Scan for the cell matching the given text and deliver its [x, y] coordinate at center. 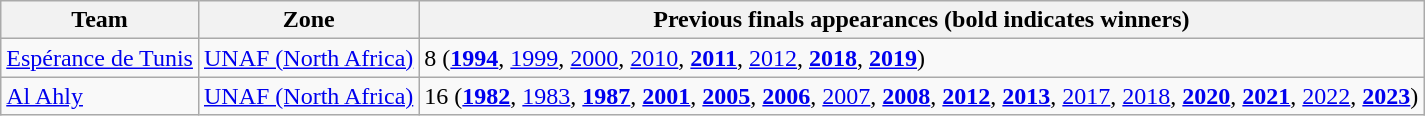
Espérance de Tunis [100, 58]
Zone [308, 20]
Previous finals appearances (bold indicates winners) [922, 20]
Al Ahly [100, 96]
8 (1994, 1999, 2000, 2010, 2011, 2012, 2018, 2019) [922, 58]
16 (1982, 1983, 1987, 2001, 2005, 2006, 2007, 2008, 2012, 2013, 2017, 2018, 2020, 2021, 2022, 2023) [922, 96]
Team [100, 20]
